Output the (X, Y) coordinate of the center of the cell containing the given text.  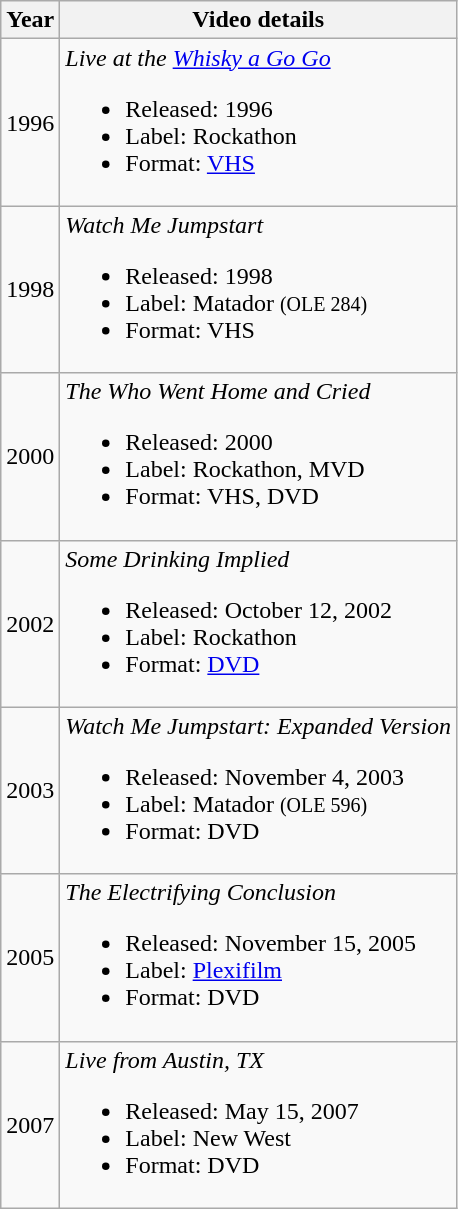
1998 (30, 290)
Live from Austin, TXReleased: May 15, 2007Label: New WestFormat: DVD (258, 1124)
1996 (30, 122)
Video details (258, 20)
Year (30, 20)
Watch Me JumpstartReleased: 1998Label: Matador (OLE 284)Format: VHS (258, 290)
Some Drinking ImpliedReleased: October 12, 2002Label: RockathonFormat: DVD (258, 624)
Live at the Whisky a Go GoReleased: 1996Label: RockathonFormat: VHS (258, 122)
The Electrifying ConclusionReleased: November 15, 2005Label: PlexifilmFormat: DVD (258, 958)
2005 (30, 958)
2007 (30, 1124)
2003 (30, 790)
Watch Me Jumpstart: Expanded VersionReleased: November 4, 2003Label: Matador (OLE 596)Format: DVD (258, 790)
2000 (30, 456)
The Who Went Home and CriedReleased: 2000Label: Rockathon, MVDFormat: VHS, DVD (258, 456)
2002 (30, 624)
